Provide the [X, Y] coordinate of the cell's center where the given text is located.  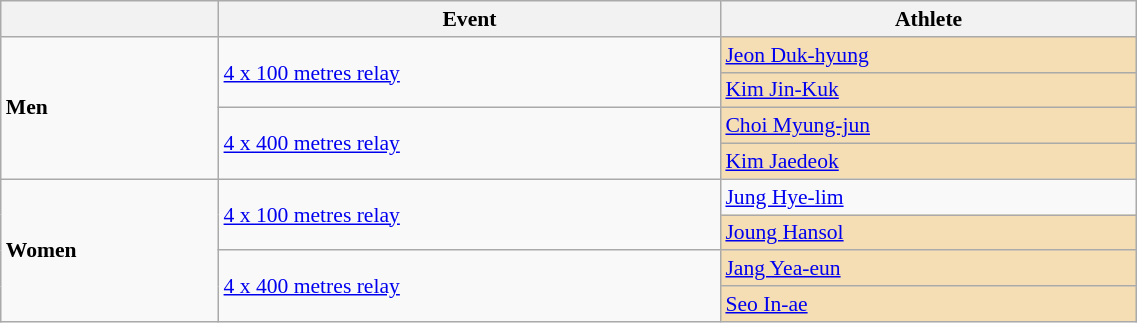
Choi Myung-jun [928, 126]
Jeon Duk-hyung [928, 55]
Seo In-ae [928, 304]
Joung Hansol [928, 233]
Kim Jaedeok [928, 162]
Kim Jin-Kuk [928, 90]
Men [110, 108]
Jang Yea-eun [928, 269]
Jung Hye-lim [928, 197]
Athlete [928, 19]
Women [110, 250]
Event [470, 19]
